Scan for the cell matching the given text and deliver its (x, y) coordinate at center. 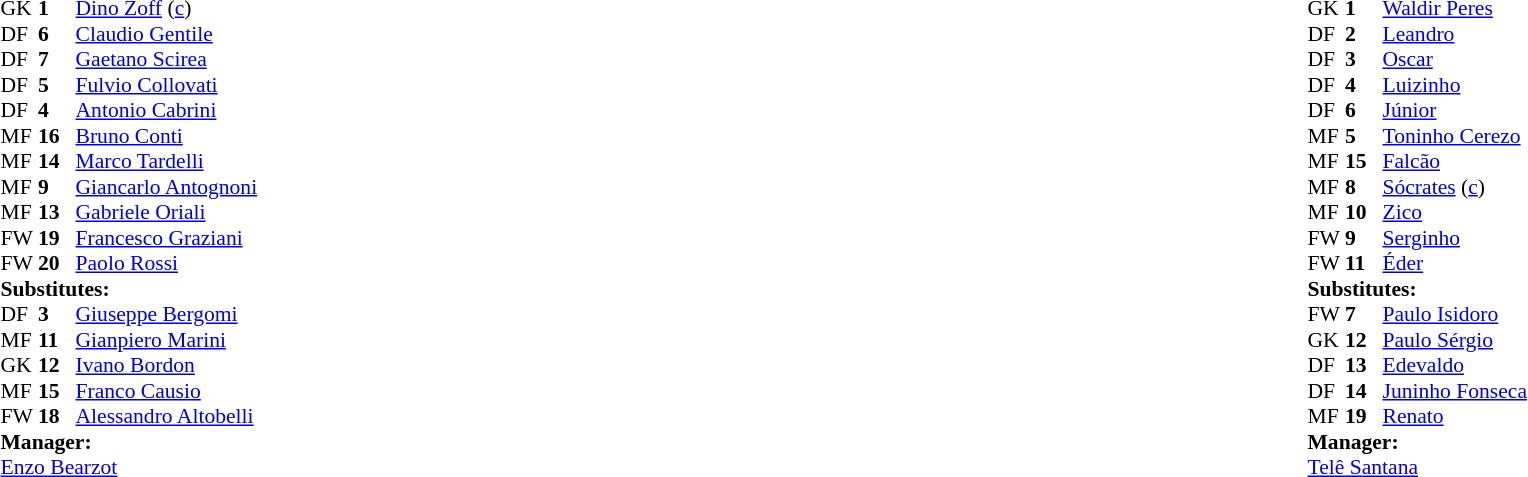
Gabriele Oriali (167, 213)
Oscar (1454, 59)
Fulvio Collovati (167, 85)
Zico (1454, 213)
Franco Causio (167, 391)
Bruno Conti (167, 136)
Giuseppe Bergomi (167, 315)
20 (57, 263)
16 (57, 136)
Gaetano Scirea (167, 59)
Edevaldo (1454, 365)
Paulo Sérgio (1454, 340)
Juninho Fonseca (1454, 391)
Claudio Gentile (167, 34)
Marco Tardelli (167, 161)
Alessandro Altobelli (167, 417)
Francesco Graziani (167, 238)
Giancarlo Antognoni (167, 187)
Sócrates (c) (1454, 187)
8 (1364, 187)
Falcão (1454, 161)
Ivano Bordon (167, 365)
Antonio Cabrini (167, 111)
10 (1364, 213)
18 (57, 417)
Paolo Rossi (167, 263)
Serginho (1454, 238)
Gianpiero Marini (167, 340)
Toninho Cerezo (1454, 136)
Luizinho (1454, 85)
Éder (1454, 263)
Paulo Isidoro (1454, 315)
2 (1364, 34)
Leandro (1454, 34)
Júnior (1454, 111)
Renato (1454, 417)
